Return the [x, y] coordinate for the center point of the cell that contains the specified text.  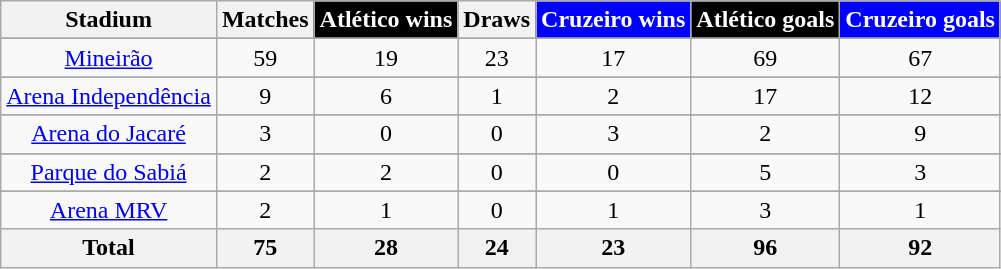
28 [386, 248]
Stadium [109, 20]
Atlético goals [766, 20]
Mineirão [109, 58]
Arena MRV [109, 210]
19 [386, 58]
24 [497, 248]
Draws [497, 20]
Cruzeiro goals [920, 20]
Parque do Sabiá [109, 172]
Total [109, 248]
Arena Independência [109, 96]
5 [766, 172]
67 [920, 58]
69 [766, 58]
Cruzeiro wins [614, 20]
92 [920, 248]
12 [920, 96]
6 [386, 96]
59 [265, 58]
Atlético wins [386, 20]
96 [766, 248]
Matches [265, 20]
Arena do Jacaré [109, 134]
75 [265, 248]
